Detect which cell encompasses the target text, then output its [X, Y] center coordinate. 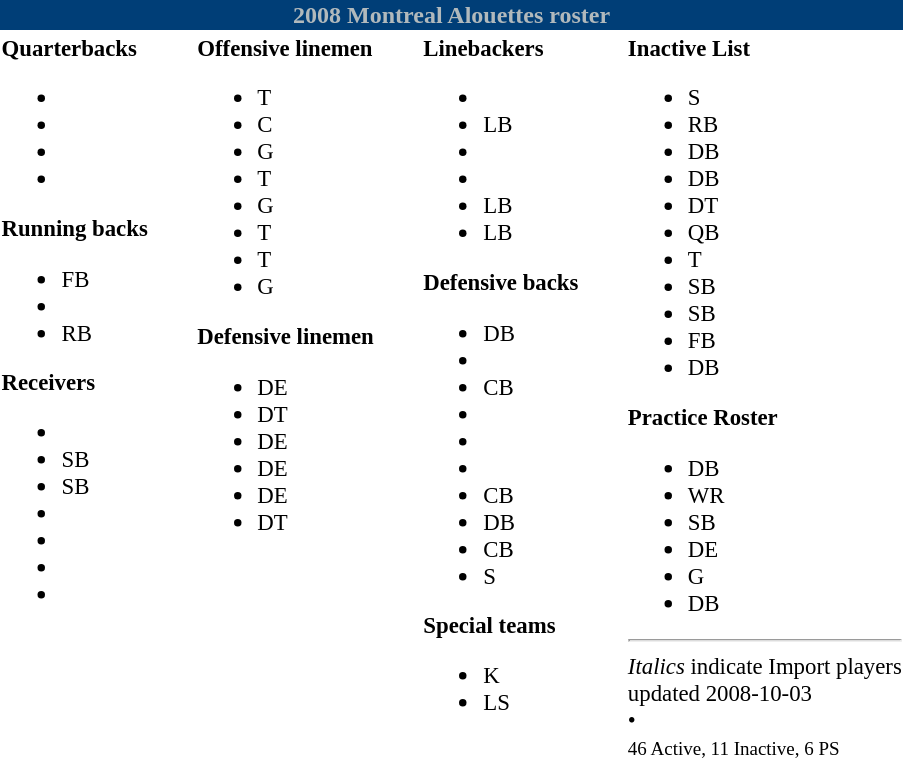
2008 Montreal Alouettes roster [452, 15]
